From the cell containing the given text, extract its center point as [X, Y] coordinate. 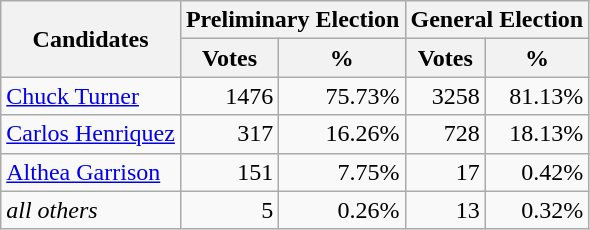
General Election [497, 20]
Candidates [91, 39]
81.13% [536, 96]
Carlos Henriquez [91, 134]
18.13% [536, 134]
0.32% [536, 210]
0.42% [536, 172]
5 [229, 210]
728 [445, 134]
Preliminary Election [292, 20]
151 [229, 172]
13 [445, 210]
75.73% [342, 96]
317 [229, 134]
17 [445, 172]
16.26% [342, 134]
3258 [445, 96]
0.26% [342, 210]
Althea Garrison [91, 172]
1476 [229, 96]
7.75% [342, 172]
all others [91, 210]
Chuck Turner [91, 96]
